Extract the [x, y] coordinate from the center of the cell holding the provided text.  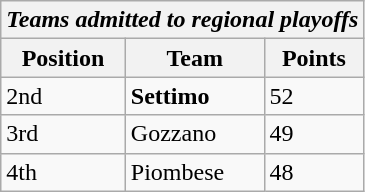
3rd [64, 134]
Settimo [194, 96]
52 [314, 96]
Teams admitted to regional playoffs [182, 20]
Points [314, 58]
48 [314, 172]
Position [64, 58]
Piombese [194, 172]
49 [314, 134]
2nd [64, 96]
4th [64, 172]
Team [194, 58]
Gozzano [194, 134]
